Find where the given text appears and provide that cell's center as (x, y) coordinate. 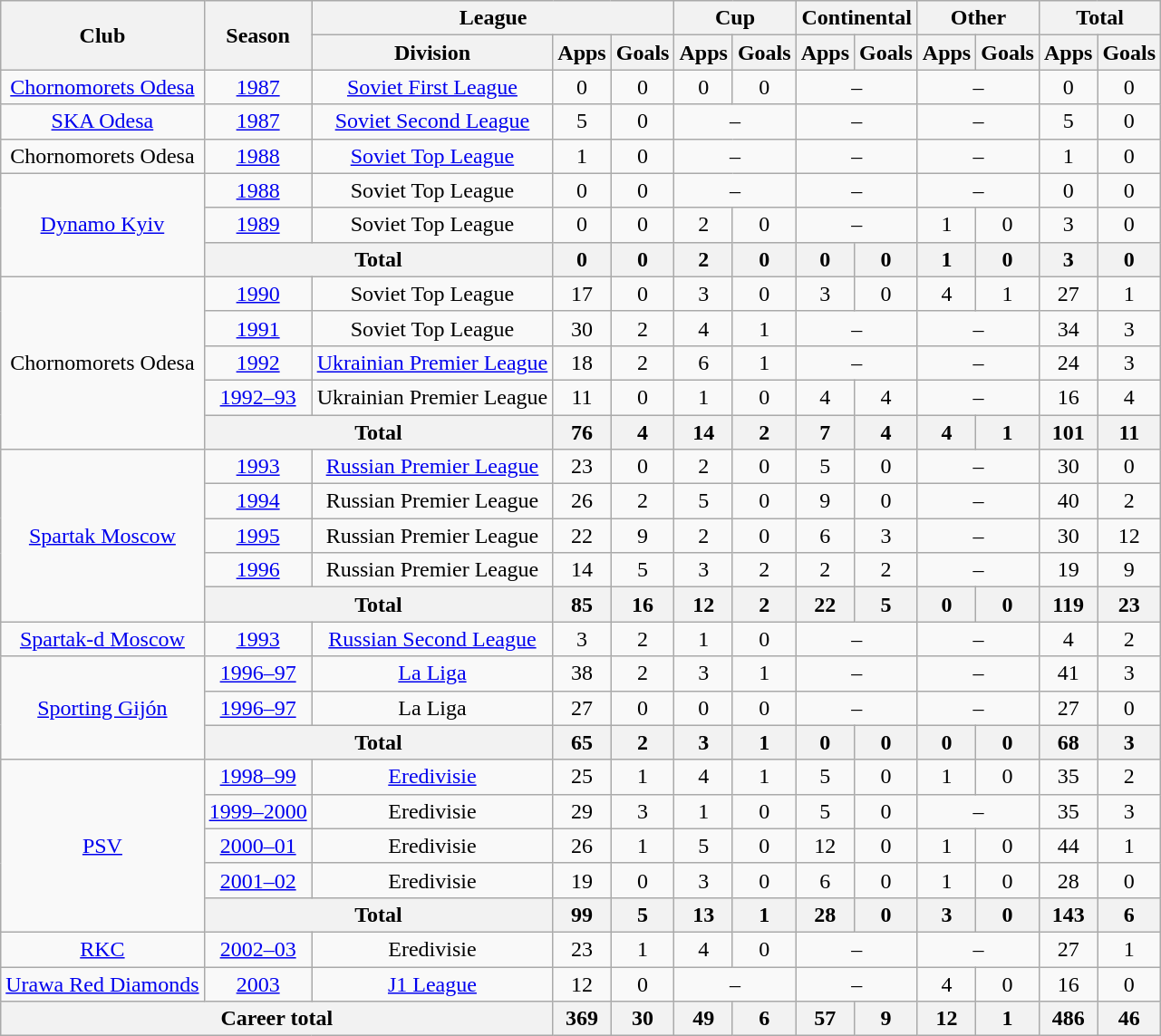
2001–02 (257, 880)
1991 (257, 328)
143 (1068, 915)
RKC (102, 949)
76 (582, 432)
Cup (735, 18)
PSV (102, 846)
1994 (257, 501)
League (493, 18)
2000–01 (257, 846)
40 (1068, 501)
99 (582, 915)
57 (825, 1019)
17 (582, 294)
Other (978, 18)
Career total (277, 1019)
Division (432, 53)
119 (1068, 605)
18 (582, 363)
1990 (257, 294)
1996 (257, 570)
Sporting Gijón (102, 708)
Spartak Moscow (102, 536)
25 (582, 777)
SKA Odesa (102, 121)
44 (1068, 846)
2003 (257, 983)
1989 (257, 225)
Spartak-d Moscow (102, 639)
Urawa Red Diamonds (102, 983)
49 (703, 1019)
Continental (856, 18)
38 (582, 673)
J1 League (432, 983)
Season (257, 35)
46 (1129, 1019)
369 (582, 1019)
Soviet First League (432, 87)
85 (582, 605)
1992–93 (257, 397)
Dynamo Kyiv (102, 225)
24 (1068, 363)
486 (1068, 1019)
13 (703, 915)
Soviet Second League (432, 121)
Club (102, 35)
1992 (257, 363)
2002–03 (257, 949)
1995 (257, 536)
34 (1068, 328)
41 (1068, 673)
68 (1068, 742)
Russian Second League (432, 639)
1998–99 (257, 777)
101 (1068, 432)
1999–2000 (257, 811)
65 (582, 742)
7 (825, 432)
29 (582, 811)
